Return (x, y) of the center of cell containing provided text 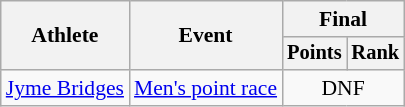
Event (206, 36)
Points (314, 54)
Athlete (65, 36)
Men's point race (206, 88)
Jyme Bridges (65, 88)
Rank (375, 54)
Final (343, 19)
DNF (343, 88)
